Find where the given text appears and provide that cell's center as [X, Y] coordinate. 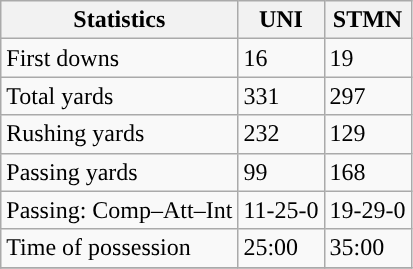
232 [281, 134]
129 [368, 134]
Passing yards [120, 172]
25:00 [281, 248]
16 [281, 58]
11-25-0 [281, 210]
19 [368, 58]
Passing: Comp–Att–Int [120, 210]
331 [281, 96]
35:00 [368, 248]
STMN [368, 20]
UNI [281, 20]
99 [281, 172]
Rushing yards [120, 134]
297 [368, 96]
First downs [120, 58]
Time of possession [120, 248]
168 [368, 172]
19-29-0 [368, 210]
Total yards [120, 96]
Statistics [120, 20]
